Locate the cell with the specified text and output its [x, y] center coordinate. 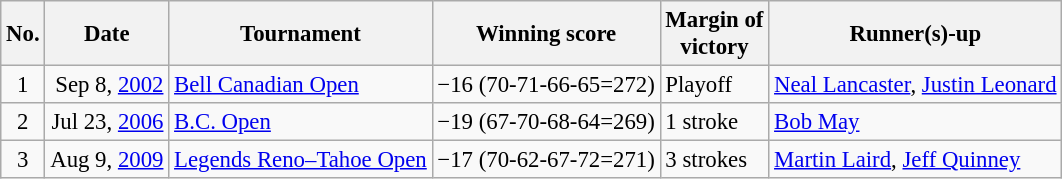
Bob May [916, 122]
Martin Laird, Jeff Quinney [916, 160]
Runner(s)-up [916, 34]
1 stroke [714, 122]
−19 (67-70-68-64=269) [546, 122]
Margin ofvictory [714, 34]
3 [23, 160]
Neal Lancaster, Justin Leonard [916, 85]
Playoff [714, 85]
Aug 9, 2009 [107, 160]
−17 (70-62-67-72=271) [546, 160]
Tournament [300, 34]
B.C. Open [300, 122]
3 strokes [714, 160]
2 [23, 122]
1 [23, 85]
Sep 8, 2002 [107, 85]
Bell Canadian Open [300, 85]
Legends Reno–Tahoe Open [300, 160]
Date [107, 34]
Winning score [546, 34]
Jul 23, 2006 [107, 122]
No. [23, 34]
−16 (70-71-66-65=272) [546, 85]
